Search for the cell housing the specified text and yield its (X, Y) center coordinate. 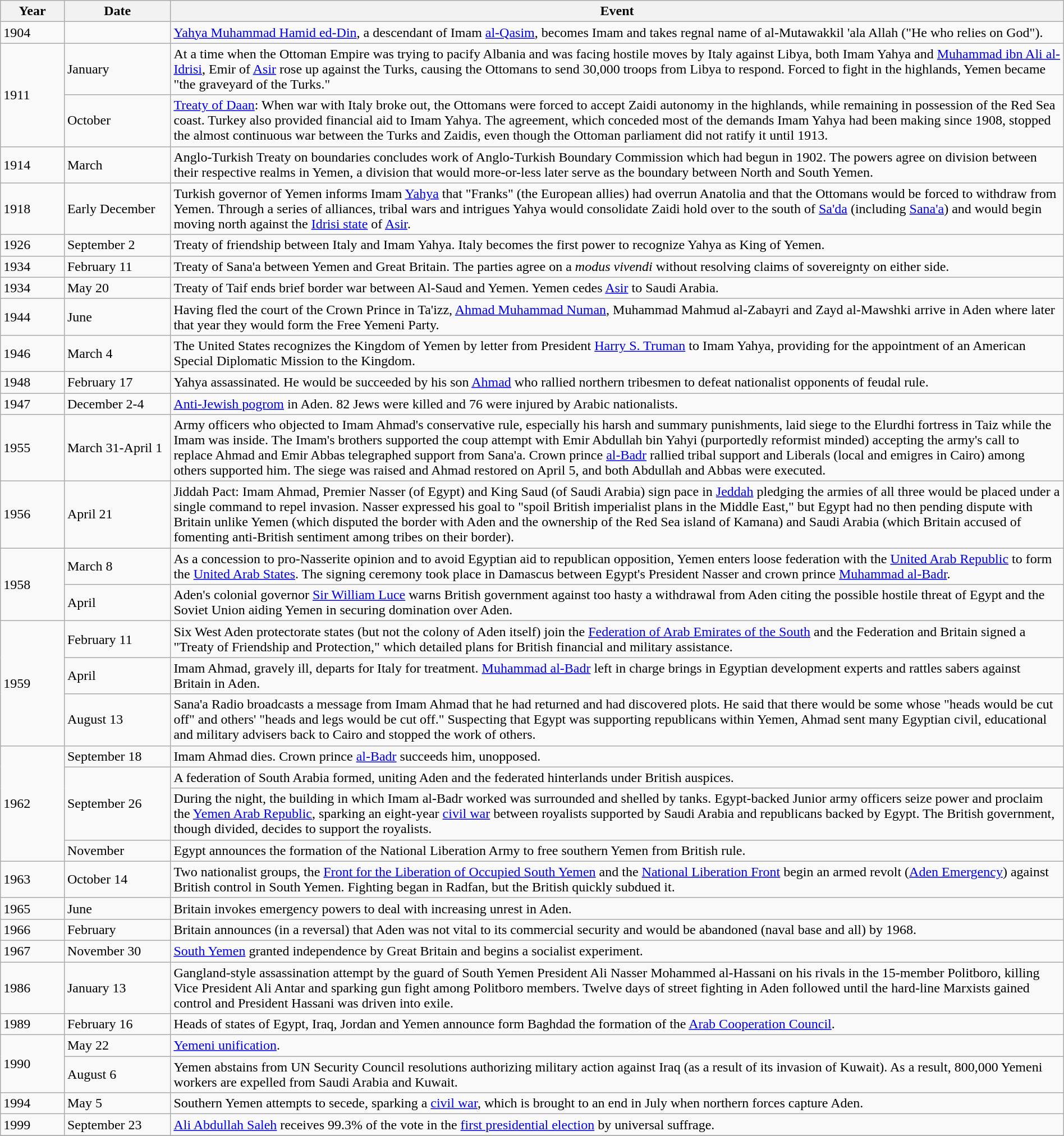
1944 (33, 316)
January (117, 69)
1918 (33, 209)
March (117, 165)
1989 (33, 1024)
May 5 (117, 1103)
March 8 (117, 567)
1911 (33, 95)
1946 (33, 353)
September 18 (117, 756)
May 22 (117, 1046)
1956 (33, 515)
1966 (33, 930)
1967 (33, 951)
1990 (33, 1064)
Treaty of friendship between Italy and Imam Yahya. Italy becomes the first power to recognize Yahya as King of Yemen. (617, 245)
1947 (33, 403)
November 30 (117, 951)
August 6 (117, 1075)
December 2-4 (117, 403)
1999 (33, 1125)
Treaty of Taif ends brief border war between Al-Saud and Yemen. Yemen cedes Asir to Saudi Arabia. (617, 288)
Southern Yemen attempts to secede, sparking a civil war, which is brought to an end in July when northern forces capture Aden. (617, 1103)
1994 (33, 1103)
Year (33, 11)
Egypt announces the formation of the National Liberation Army to free southern Yemen from British rule. (617, 850)
Yemeni unification. (617, 1046)
January 13 (117, 987)
South Yemen granted independence by Great Britain and begins a socialist experiment. (617, 951)
September 26 (117, 803)
1963 (33, 880)
1958 (33, 585)
1986 (33, 987)
October (117, 121)
February 17 (117, 382)
1965 (33, 908)
August 13 (117, 720)
1948 (33, 382)
November (117, 850)
Britain invokes emergency powers to deal with increasing unrest in Aden. (617, 908)
1904 (33, 33)
October 14 (117, 880)
Heads of states of Egypt, Iraq, Jordan and Yemen announce form Baghdad the formation of the Arab Cooperation Council. (617, 1024)
Anti-Jewish pogrom in Aden. 82 Jews were killed and 76 were injured by Arabic nationalists. (617, 403)
March 4 (117, 353)
September 23 (117, 1125)
1955 (33, 448)
April 21 (117, 515)
Early December (117, 209)
Britain announces (in a reversal) that Aden was not vital to its commercial security and would be abandoned (naval base and all) by 1968. (617, 930)
March 31-April 1 (117, 448)
1914 (33, 165)
September 2 (117, 245)
Imam Ahmad dies. Crown prince al-Badr succeeds him, unopposed. (617, 756)
February (117, 930)
A federation of South Arabia formed, uniting Aden and the federated hinterlands under British auspices. (617, 778)
1926 (33, 245)
Yahya assassinated. He would be succeeded by his son Ahmad who rallied northern tribesmen to defeat nationalist opponents of feudal rule. (617, 382)
Treaty of Sana'a between Yemen and Great Britain. The parties agree on a modus vivendi without resolving claims of sovereignty on either side. (617, 266)
Ali Abdullah Saleh receives 99.3% of the vote in the first presidential election by universal suffrage. (617, 1125)
1962 (33, 803)
May 20 (117, 288)
Event (617, 11)
February 16 (117, 1024)
Yahya Muhammad Hamid ed-Din, a descendant of Imam al-Qasim, becomes Imam and takes regnal name of al-Mutawakkil 'ala Allah ("He who relies on God"). (617, 33)
1959 (33, 683)
Date (117, 11)
